From the cell containing the given text, extract its center point as (X, Y) coordinate. 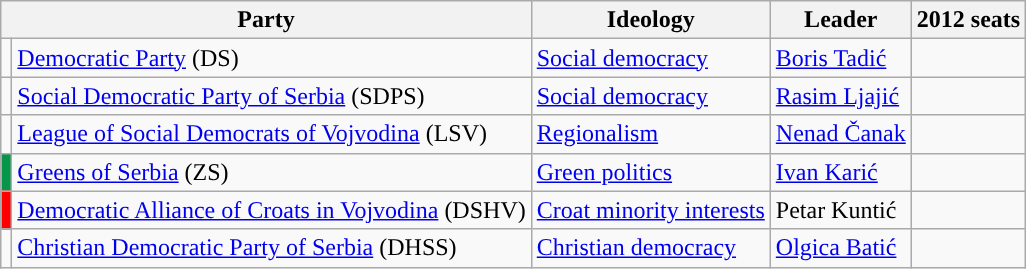
Greens of Serbia (ZS) (272, 172)
Rasim Ljajić (840, 96)
Social Democratic Party of Serbia (SDPS) (272, 96)
Democratic Alliance of Croats in Vojvodina (DSHV) (272, 210)
Leader (840, 20)
2012 seats (968, 20)
Regionalism (650, 134)
Democratic Party (DS) (272, 58)
Ideology (650, 20)
Petar Kuntić (840, 210)
League of Social Democrats of Vojvodina (LSV) (272, 134)
Croat minority interests (650, 210)
Green politics (650, 172)
Ivan Karić (840, 172)
Christian Democratic Party of Serbia (DHSS) (272, 248)
Olgica Batić (840, 248)
Nenad Čanak (840, 134)
Party (266, 20)
Christian democracy (650, 248)
Boris Tadić (840, 58)
